Pinpoint the cell where the given text exists, returning its [X, Y] midpoint coordinate. 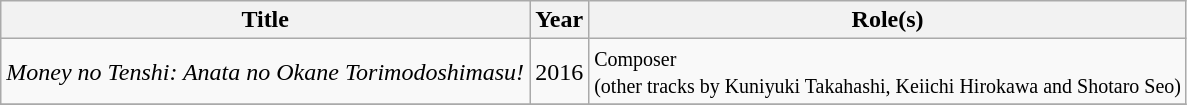
Composer(other tracks by Kuniyuki Takahashi, Keiichi Hirokawa and Shotaro Seo) [888, 72]
Year [560, 20]
Title [266, 20]
Money no Tenshi: Anata no Okane Torimodoshimasu! [266, 72]
2016 [560, 72]
Role(s) [888, 20]
